Return the [X, Y] coordinate for the center point of the cell that contains the specified text.  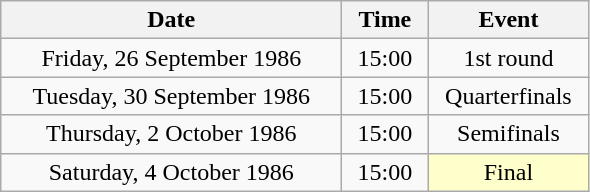
Quarterfinals [508, 96]
Date [172, 20]
Thursday, 2 October 1986 [172, 134]
Friday, 26 September 1986 [172, 58]
Final [508, 172]
Tuesday, 30 September 1986 [172, 96]
Saturday, 4 October 1986 [172, 172]
1st round [508, 58]
Event [508, 20]
Time [385, 20]
Semifinals [508, 134]
